Find where the given text appears and provide that cell's center as [X, Y] coordinate. 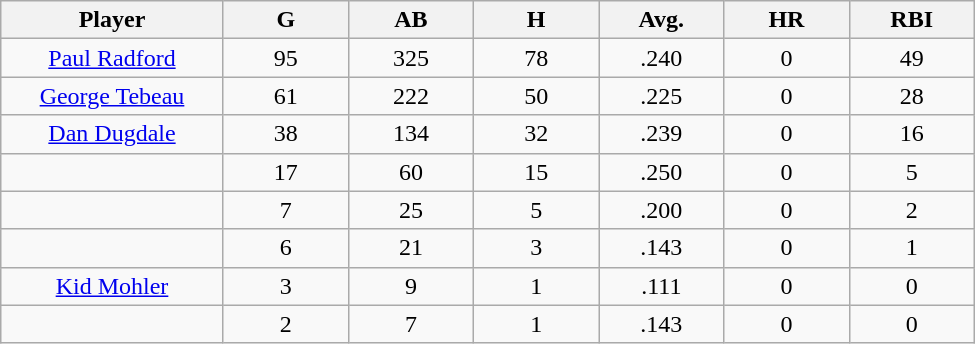
RBI [912, 20]
.111 [662, 286]
.250 [662, 172]
95 [286, 58]
.239 [662, 134]
17 [286, 172]
49 [912, 58]
Avg. [662, 20]
61 [286, 96]
AB [410, 20]
28 [912, 96]
222 [410, 96]
Player [112, 20]
50 [536, 96]
.240 [662, 58]
6 [286, 248]
H [536, 20]
Dan Dugdale [112, 134]
HR [786, 20]
George Tebeau [112, 96]
25 [410, 210]
32 [536, 134]
.225 [662, 96]
Paul Radford [112, 58]
9 [410, 286]
38 [286, 134]
21 [410, 248]
78 [536, 58]
325 [410, 58]
Kid Mohler [112, 286]
G [286, 20]
134 [410, 134]
.200 [662, 210]
60 [410, 172]
15 [536, 172]
16 [912, 134]
